Output the (x, y) coordinate of the center of the cell containing the given text.  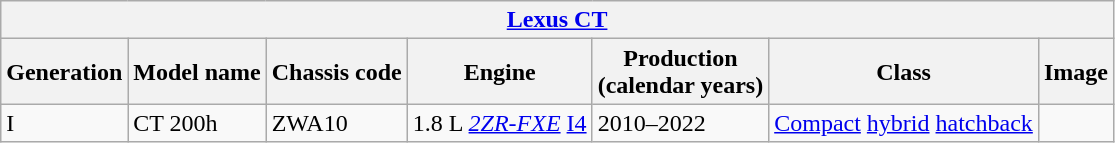
Image (1076, 72)
I (64, 123)
Model name (197, 72)
Class (904, 72)
CT 200h (197, 123)
Lexus CT (558, 20)
Chassis code (336, 72)
ZWA10 (336, 123)
Engine (500, 72)
Generation (64, 72)
2010–2022 (680, 123)
1.8 L 2ZR-FXE I4 (500, 123)
Production(calendar years) (680, 72)
Compact hybrid hatchback (904, 123)
